Locate the cell with the specified text and output its (x, y) center coordinate. 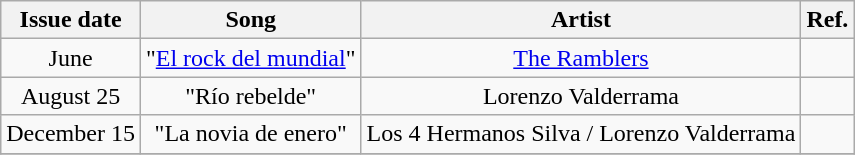
June (71, 58)
"El rock del mundial" (250, 58)
"La novia de enero" (250, 134)
The Ramblers (581, 58)
Lorenzo Valderrama (581, 96)
Los 4 Hermanos Silva / Lorenzo Valderrama (581, 134)
Artist (581, 20)
December 15 (71, 134)
"Río rebelde" (250, 96)
Song (250, 20)
Ref. (828, 20)
Issue date (71, 20)
August 25 (71, 96)
